Return the (x, y) coordinate for the center point of the cell that contains the specified text.  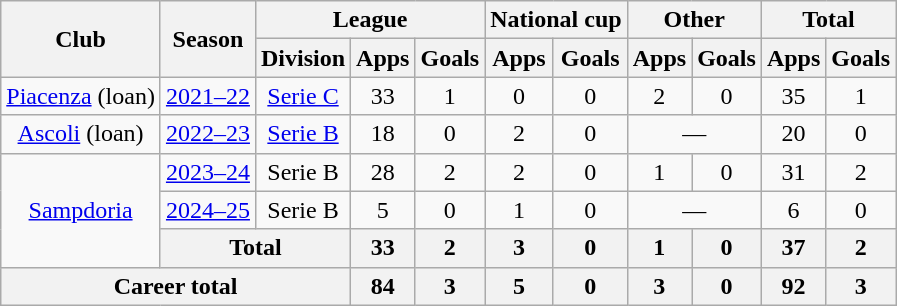
84 (383, 286)
35 (793, 96)
37 (793, 248)
Season (208, 39)
2022–23 (208, 134)
Other (694, 20)
2021–22 (208, 96)
Serie C (302, 96)
2023–24 (208, 172)
28 (383, 172)
2024–25 (208, 210)
Career total (176, 286)
Club (81, 39)
League (370, 20)
20 (793, 134)
18 (383, 134)
6 (793, 210)
31 (793, 172)
National cup (556, 20)
Piacenza (loan) (81, 96)
92 (793, 286)
Division (302, 58)
Sampdoria (81, 210)
Ascoli (loan) (81, 134)
